Output the [X, Y] coordinate of the center of the cell containing the given text.  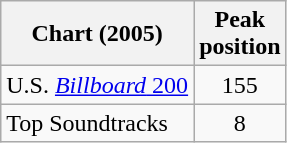
Peakposition [240, 34]
8 [240, 123]
Top Soundtracks [98, 123]
Chart (2005) [98, 34]
155 [240, 85]
U.S. Billboard 200 [98, 85]
